Output the (x, y) coordinate of the center of the cell containing the given text.  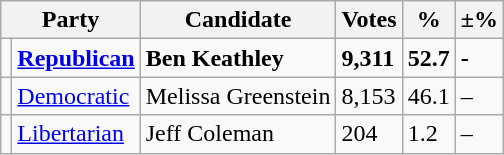
Melissa Greenstein (238, 96)
- (479, 58)
204 (369, 134)
46.1 (428, 96)
Ben Keathley (238, 58)
Jeff Coleman (238, 134)
±% (479, 20)
8,153 (369, 96)
Republican (76, 58)
1.2 (428, 134)
Democratic (76, 96)
Candidate (238, 20)
Party (71, 20)
Libertarian (76, 134)
52.7 (428, 58)
% (428, 20)
Votes (369, 20)
9,311 (369, 58)
